Return [X, Y] of the center of cell containing provided text 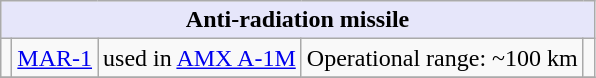
MAR-1 [55, 58]
used in AMX A-1M [200, 58]
Anti-radiation missile [298, 20]
Operational range: ~100 km [442, 58]
